Pinpoint the cell where the given text exists, returning its (X, Y) midpoint coordinate. 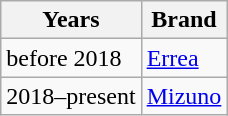
Years (71, 20)
Mizuno (184, 96)
Brand (184, 20)
Errea (184, 58)
2018–present (71, 96)
before 2018 (71, 58)
